Determine the [x, y] coordinate at the center of the cell enclosing the given text.  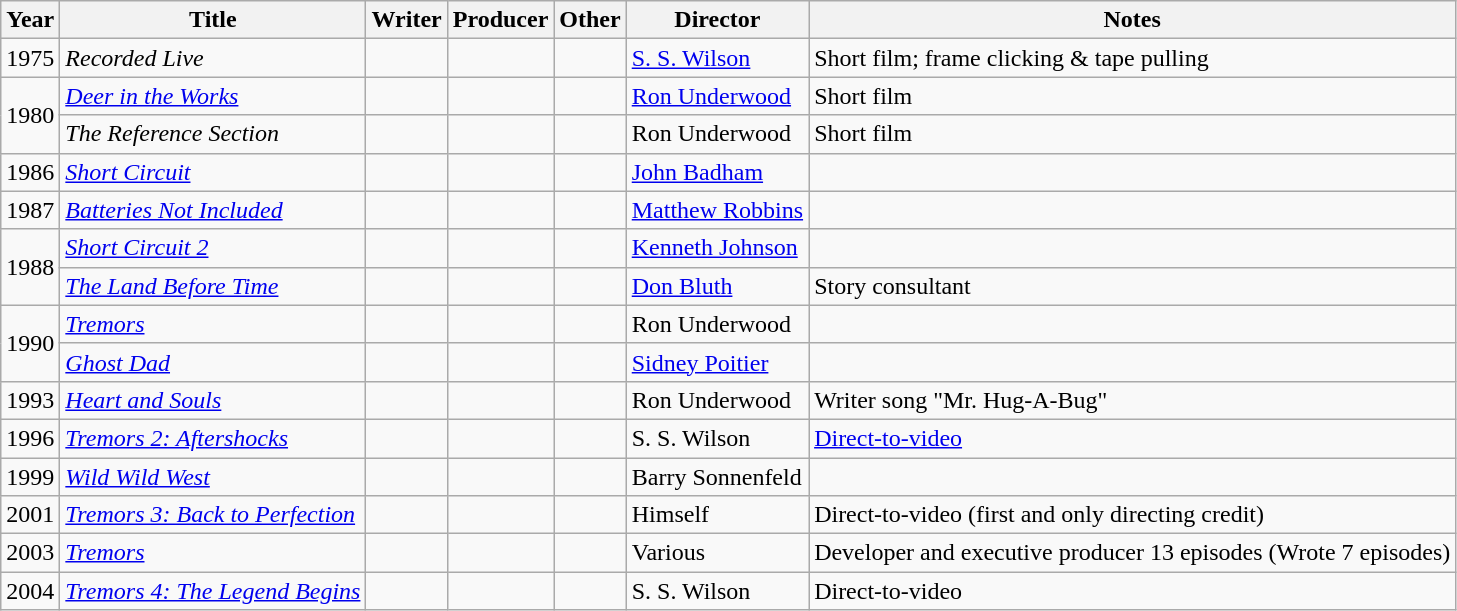
1996 [30, 438]
The Land Before Time [213, 286]
1980 [30, 115]
Don Bluth [717, 286]
Wild Wild West [213, 477]
Developer and executive producer 13 episodes (Wrote 7 episodes) [1132, 553]
Recorded Live [213, 58]
Other [590, 20]
Story consultant [1132, 286]
Ghost Dad [213, 362]
Matthew Robbins [717, 210]
Deer in the Works [213, 96]
2004 [30, 591]
Tremors 2: Aftershocks [213, 438]
Tremors 4: The Legend Begins [213, 591]
1993 [30, 400]
Himself [717, 515]
Short Circuit [213, 172]
Writer song "Mr. Hug-A-Bug" [1132, 400]
John Badham [717, 172]
Various [717, 553]
Kenneth Johnson [717, 248]
1990 [30, 343]
Tremors 3: Back to Perfection [213, 515]
1999 [30, 477]
1986 [30, 172]
Director [717, 20]
1988 [30, 267]
2003 [30, 553]
Heart and Souls [213, 400]
Batteries Not Included [213, 210]
1975 [30, 58]
Sidney Poitier [717, 362]
Barry Sonnenfeld [717, 477]
The Reference Section [213, 134]
2001 [30, 515]
Short Circuit 2 [213, 248]
Short film; frame clicking & tape pulling [1132, 58]
Direct-to-video (first and only directing credit) [1132, 515]
Title [213, 20]
Producer [500, 20]
1987 [30, 210]
Notes [1132, 20]
Writer [406, 20]
Year [30, 20]
